Identify which cell holds the provided text, then report its (x, y) central coordinate. 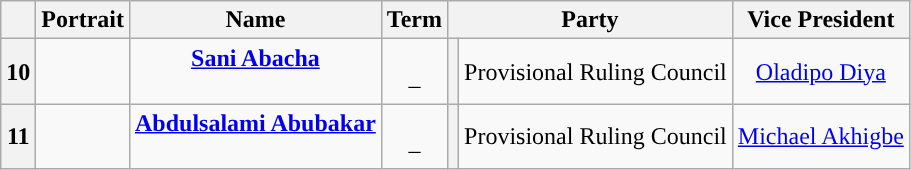
11 (18, 136)
Abdulsalami Abubakar (255, 136)
Term (414, 20)
Name (255, 20)
Party (590, 20)
Michael Akhigbe (820, 136)
Portrait (83, 20)
Oladipo Diya (820, 72)
10 (18, 72)
Sani Abacha (255, 72)
Vice President (820, 20)
